For the text-containing cell, return its midpoint in [X, Y] coordinate format. 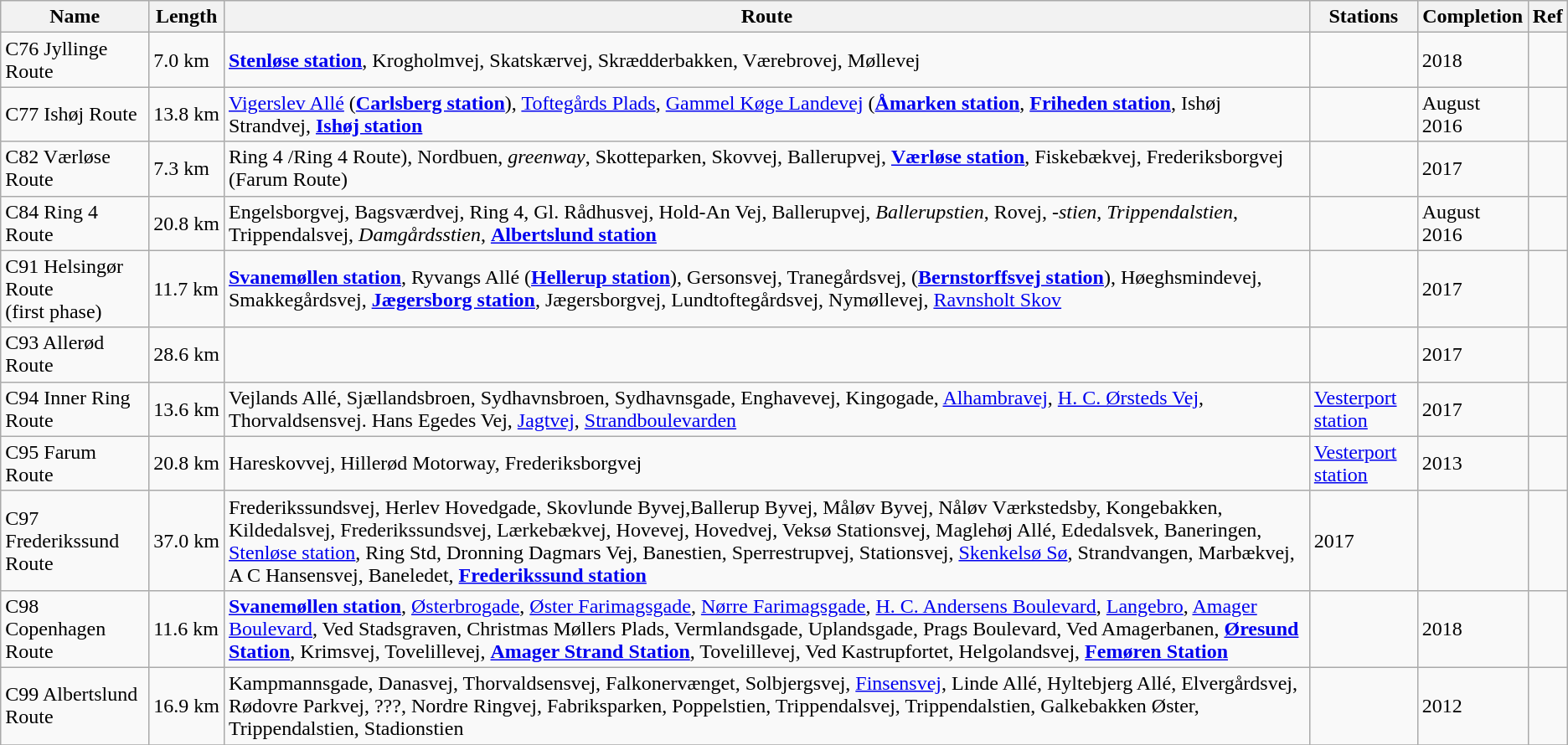
C76 Jyllinge Route [75, 60]
Ref [1548, 17]
Name [75, 17]
C93 Allerød Route [75, 355]
Stations [1364, 17]
7.3 km [187, 169]
C97 Frederikssund Route [75, 541]
13.8 km [187, 114]
Completion [1473, 17]
37.0 km [187, 541]
Ring 4 /Ring 4 Route), Nordbuen, greenway, Skotteparken, Skovvej, Ballerupvej, Værløse station, Fiskebækvej, Frederiksborgvej (Farum Route) [766, 169]
C77 Ishøj Route [75, 114]
2013 [1473, 464]
C98 Copenhagen Route [75, 629]
C94 Inner Ring Route [75, 408]
C99 Albertslund Route [75, 706]
28.6 km [187, 355]
Stenløse station, Krogholmvej, Skatskærvej, Skrædderbakken, Værebrovej, Møllevej [766, 60]
Hareskovvej, Hillerød Motorway, Frederiksborgvej [766, 464]
Route [766, 17]
2012 [1473, 706]
Vigerslev Allé (Carlsberg station), Toftegårds Plads, Gammel Køge Landevej (Åmarken station, Friheden station, Ishøj Strandvej, Ishøj station [766, 114]
Length [187, 17]
16.9 km [187, 706]
7.0 km [187, 60]
C84 Ring 4 Route [75, 223]
C91 Helsingør Route (first phase) [75, 289]
11.6 km [187, 629]
13.6 km [187, 408]
11.7 km [187, 289]
C82 Værløse Route [75, 169]
C95 Farum Route [75, 464]
